Output the (x, y) coordinate of the center of the cell containing the given text.  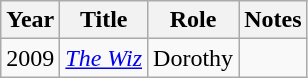
Year (30, 20)
Role (194, 20)
Notes (273, 20)
2009 (30, 58)
Title (104, 20)
Dorothy (194, 58)
The Wiz (104, 58)
